Provide the (x, y) coordinate of the cell's center where the given text is located.  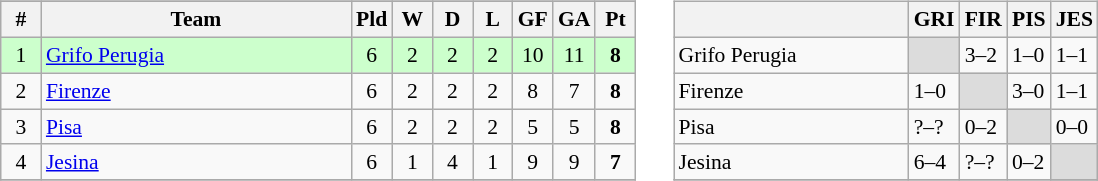
JES (1074, 20)
# (21, 20)
3 (21, 127)
11 (574, 55)
GRI (934, 20)
Pt (615, 20)
FIR (984, 20)
0–0 (1074, 127)
PIS (1029, 20)
W (412, 20)
3–0 (1029, 91)
3–2 (984, 55)
Pld (372, 20)
GA (574, 20)
D (452, 20)
6–4 (934, 162)
L (493, 20)
10 (533, 55)
GF (533, 20)
Team (196, 20)
